Extract the (x, y) coordinate from the center of the cell holding the provided text.  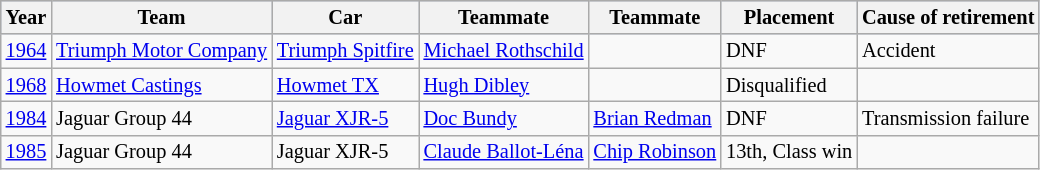
Claude Ballot-Léna (504, 152)
Transmission failure (948, 118)
Doc Bundy (504, 118)
Team (162, 17)
1964 (26, 51)
Triumph Spitfire (346, 51)
Hugh Dibley (504, 85)
Accident (948, 51)
1968 (26, 85)
Michael Rothschild (504, 51)
Cause of retirement (948, 17)
Brian Redman (654, 118)
Triumph Motor Company (162, 51)
Placement (789, 17)
Year (26, 17)
Chip Robinson (654, 152)
Howmet TX (346, 85)
13th, Class win (789, 152)
Howmet Castings (162, 85)
Car (346, 17)
1984 (26, 118)
Disqualified (789, 85)
1985 (26, 152)
